Scan for the cell matching the given text and deliver its (X, Y) coordinate at center. 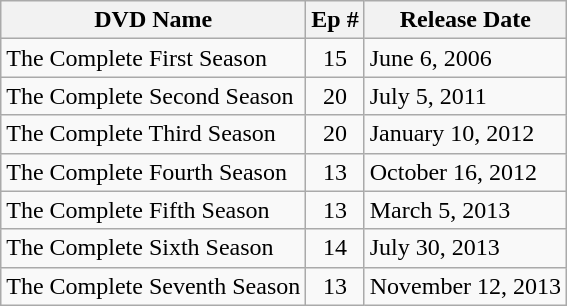
The Complete Fourth Season (154, 172)
DVD Name (154, 20)
July 30, 2013 (465, 248)
The Complete Third Season (154, 134)
14 (335, 248)
March 5, 2013 (465, 210)
The Complete Seventh Season (154, 286)
The Complete First Season (154, 58)
June 6, 2006 (465, 58)
July 5, 2011 (465, 96)
October 16, 2012 (465, 172)
The Complete Second Season (154, 96)
The Complete Sixth Season (154, 248)
The Complete Fifth Season (154, 210)
15 (335, 58)
Ep # (335, 20)
January 10, 2012 (465, 134)
November 12, 2013 (465, 286)
Release Date (465, 20)
